Pinpoint the cell where the given text exists, returning its (X, Y) midpoint coordinate. 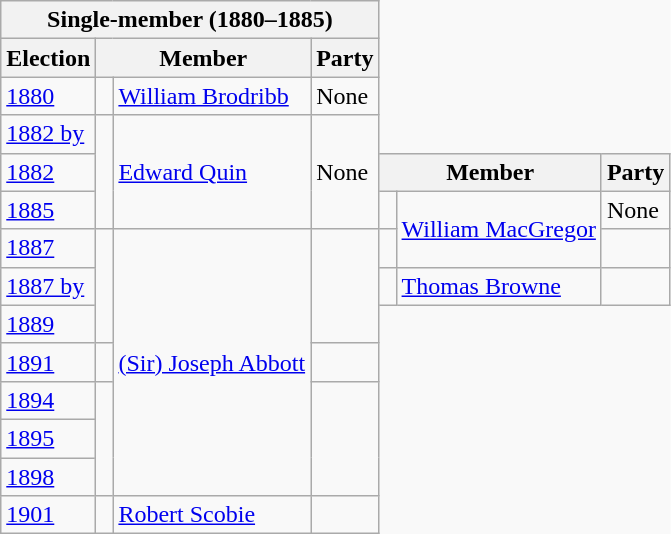
1901 (48, 515)
(Sir) Joseph Abbott (212, 362)
1898 (48, 477)
1895 (48, 438)
William MacGregor (498, 229)
1885 (48, 210)
Thomas Browne (498, 286)
1882 (48, 172)
1891 (48, 362)
1887 (48, 248)
1882 by (48, 134)
Single-member (1880–1885) (190, 20)
1889 (48, 324)
Election (48, 58)
1887 by (48, 286)
Edward Quin (212, 172)
Robert Scobie (212, 515)
1894 (48, 400)
1880 (48, 96)
William Brodribb (212, 96)
